Pinpoint the cell where the given text exists, returning its (X, Y) midpoint coordinate. 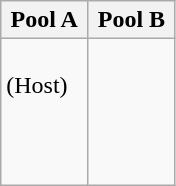
Pool B (132, 20)
Pool A (44, 20)
(Host) (44, 112)
